Return (X, Y) of the center of cell containing provided text 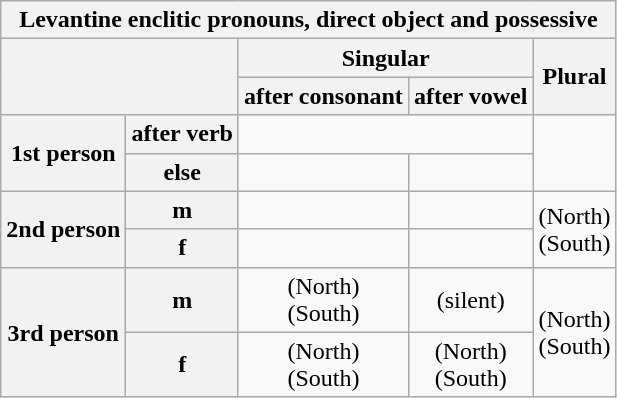
after vowel (470, 96)
Plural (574, 77)
after consonant (323, 96)
3rd person (64, 332)
else (182, 172)
1st person (64, 153)
Singular (386, 58)
2nd person (64, 229)
Levantine enclitic pronouns, direct object and possessive (308, 20)
after verb (182, 134)
(silent) (470, 300)
